Determine the [X, Y] coordinate at the center of the cell enclosing the given text.  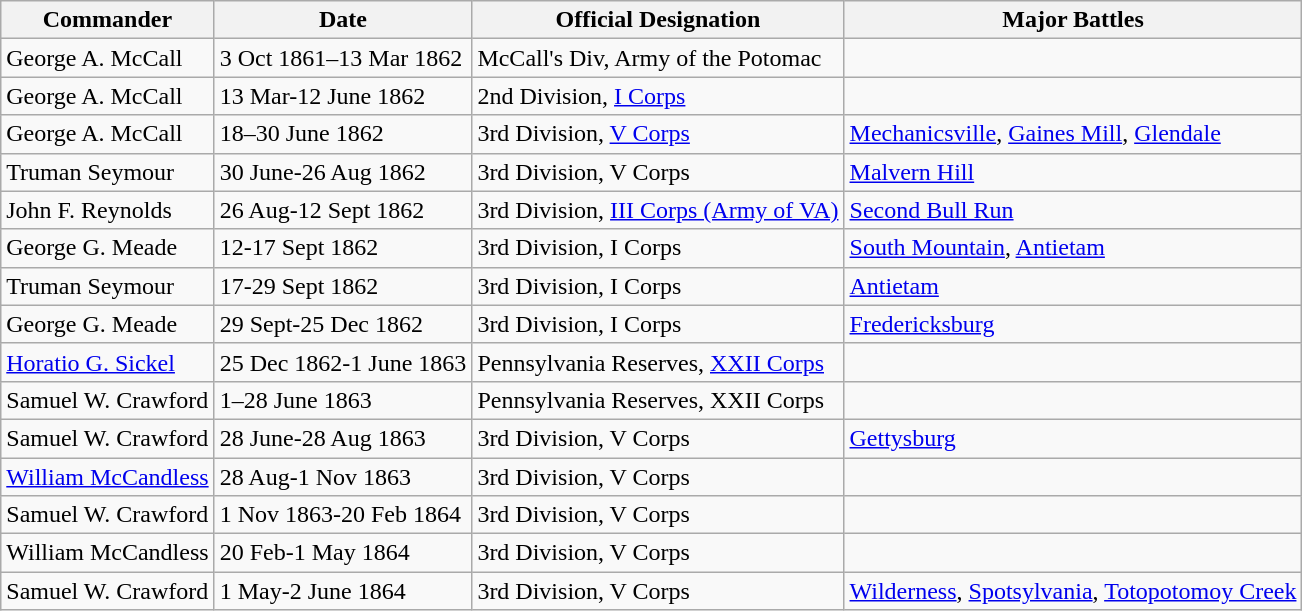
25 Dec 1862-1 June 1863 [343, 362]
McCall's Div, Army of the Potomac [658, 58]
18–30 June 1862 [343, 134]
Antietam [1073, 286]
20 Feb-1 May 1864 [343, 553]
3rd Division, III Corps (Army of VA) [658, 210]
Malvern Hill [1073, 172]
Fredericksburg [1073, 324]
29 Sept-25 Dec 1862 [343, 324]
Commander [108, 20]
Mechanicsville, Gaines Mill, Glendale [1073, 134]
1 Nov 1863-20 Feb 1864 [343, 515]
Gettysburg [1073, 438]
12-17 Sept 1862 [343, 248]
Second Bull Run [1073, 210]
28 June-28 Aug 1863 [343, 438]
3 Oct 1861–13 Mar 1862 [343, 58]
Horatio G. Sickel [108, 362]
South Mountain, Antietam [1073, 248]
John F. Reynolds [108, 210]
Official Designation [658, 20]
1–28 June 1863 [343, 400]
1 May-2 June 1864 [343, 591]
Major Battles [1073, 20]
13 Mar-12 June 1862 [343, 96]
Date [343, 20]
Wilderness, Spotsylvania, Totopotomoy Creek [1073, 591]
30 June-26 Aug 1862 [343, 172]
17-29 Sept 1862 [343, 286]
28 Aug-1 Nov 1863 [343, 477]
26 Aug-12 Sept 1862 [343, 210]
2nd Division, I Corps [658, 96]
